Pinpoint the cell where the given text exists, returning its [x, y] midpoint coordinate. 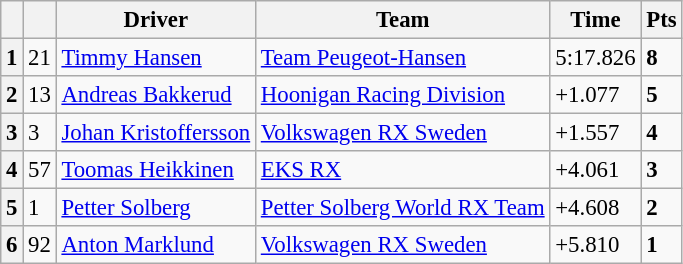
+4.061 [596, 170]
Petter Solberg World RX Team [402, 208]
+5.810 [596, 245]
Team Peugeot-Hansen [402, 58]
Andreas Bakkerud [156, 95]
5:17.826 [596, 58]
Petter Solberg [156, 208]
Pts [662, 20]
Timmy Hansen [156, 58]
92 [40, 245]
+4.608 [596, 208]
13 [40, 95]
Time [596, 20]
Team [402, 20]
Driver [156, 20]
Johan Kristoffersson [156, 133]
EKS RX [402, 170]
Anton Marklund [156, 245]
57 [40, 170]
8 [662, 58]
Toomas Heikkinen [156, 170]
6 [12, 245]
+1.557 [596, 133]
Hoonigan Racing Division [402, 95]
+1.077 [596, 95]
21 [40, 58]
